Identify which cell holds the provided text, then report its (X, Y) central coordinate. 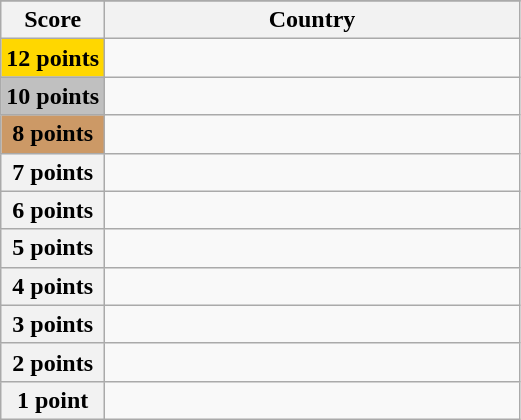
12 points (53, 58)
10 points (53, 96)
6 points (53, 210)
3 points (53, 324)
Score (53, 20)
Country (312, 20)
1 point (53, 400)
8 points (53, 134)
7 points (53, 172)
4 points (53, 286)
2 points (53, 362)
5 points (53, 248)
